Pinpoint the cell where the given text exists, returning its (x, y) midpoint coordinate. 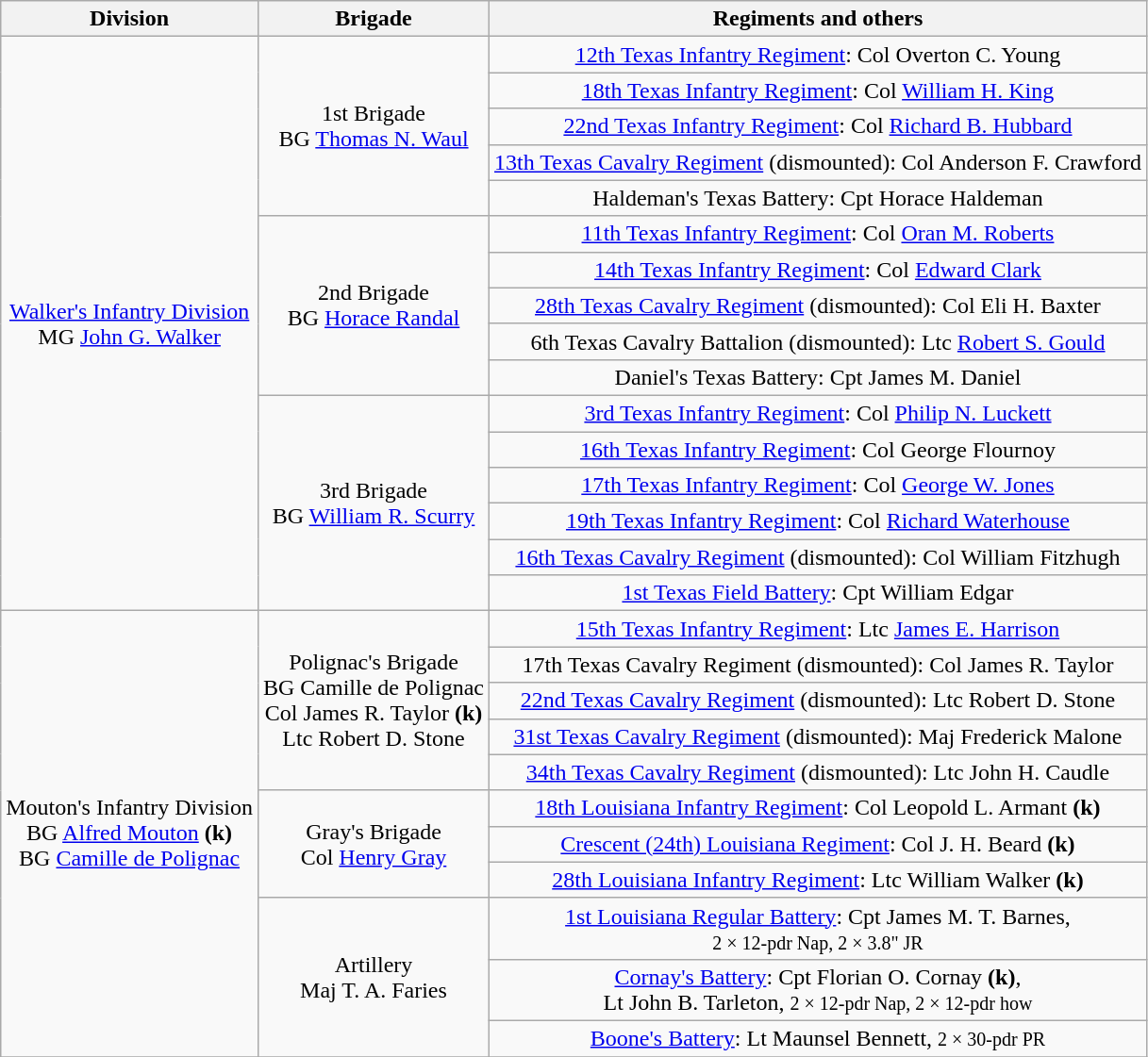
3rd Texas Infantry Regiment: Col Philip N. Luckett (819, 413)
34th Texas Cavalry Regiment (dismounted): Ltc John H. Caudle (819, 772)
16th Texas Infantry Regiment: Col George Flournoy (819, 450)
Polignac's BrigadeBG Camille de PolignacCol James R. Taylor (k)Ltc Robert D. Stone (374, 701)
Daniel's Texas Battery: Cpt James M. Daniel (819, 377)
14th Texas Infantry Regiment: Col Edward Clark (819, 270)
Gray's BrigadeCol Henry Gray (374, 844)
3rd BrigadeBG William R. Scurry (374, 503)
18th Louisiana Infantry Regiment: Col Leopold L. Armant (k) (819, 808)
Crescent (24th) Louisiana Regiment: Col J. H. Beard (k) (819, 844)
1st Texas Field Battery: Cpt William Edgar (819, 593)
Brigade (374, 19)
22nd Texas Infantry Regiment: Col Richard B. Hubbard (819, 126)
12th Texas Infantry Regiment: Col Overton C. Young (819, 55)
1st Louisiana Regular Battery: Cpt James M. T. Barnes,2 × 12-pdr Nap, 2 × 3.8" JR (819, 928)
6th Texas Cavalry Battalion (dismounted): Ltc Robert S. Gould (819, 341)
ArtilleryMaj T. A. Faries (374, 977)
18th Texas Infantry Regiment: Col William H. King (819, 91)
Mouton's Infantry DivisionBG Alfred Mouton (k)BG Camille de Polignac (130, 834)
28th Texas Cavalry Regiment (dismounted): Col Eli H. Baxter (819, 306)
11th Texas Infantry Regiment: Col Oran M. Roberts (819, 234)
15th Texas Infantry Regiment: Ltc James E. Harrison (819, 629)
Haldeman's Texas Battery: Cpt Horace Haldeman (819, 198)
1st BrigadeBG Thomas N. Waul (374, 126)
22nd Texas Cavalry Regiment (dismounted): Ltc Robert D. Stone (819, 701)
28th Louisiana Infantry Regiment: Ltc William Walker (k) (819, 880)
Division (130, 19)
Regiments and others (819, 19)
Boone's Battery: Lt Maunsel Bennett, 2 × 30-pdr PR (819, 1038)
Walker's Infantry DivisionMG John G. Walker (130, 324)
17th Texas Infantry Regiment: Col George W. Jones (819, 486)
Cornay's Battery: Cpt Florian O. Cornay (k),Lt John B. Tarleton, 2 × 12-pdr Nap, 2 × 12-pdr how (819, 990)
16th Texas Cavalry Regiment (dismounted): Col William Fitzhugh (819, 557)
31st Texas Cavalry Regiment (dismounted): Maj Frederick Malone (819, 736)
13th Texas Cavalry Regiment (dismounted): Col Anderson F. Crawford (819, 162)
19th Texas Infantry Regiment: Col Richard Waterhouse (819, 521)
17th Texas Cavalry Regiment (dismounted): Col James R. Taylor (819, 665)
2nd BrigadeBG Horace Randal (374, 306)
